Search for the cell housing the specified text and yield its [x, y] center coordinate. 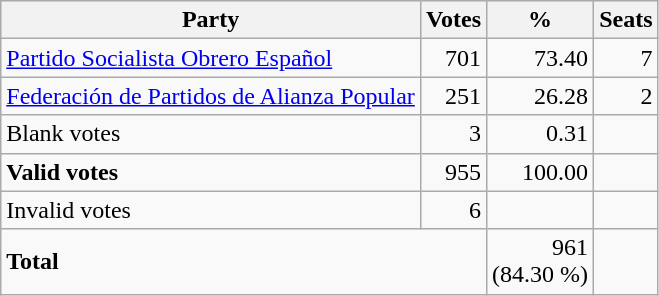
% [540, 20]
Blank votes [211, 134]
26.28 [540, 96]
73.40 [540, 58]
961(84.30 %) [540, 262]
Federación de Partidos de Alianza Popular [211, 96]
0.31 [540, 134]
Partido Socialista Obrero Español [211, 58]
2 [626, 96]
7 [626, 58]
Party [211, 20]
251 [453, 96]
Total [244, 262]
Seats [626, 20]
Invalid votes [211, 210]
3 [453, 134]
955 [453, 172]
6 [453, 210]
Votes [453, 20]
Valid votes [211, 172]
100.00 [540, 172]
701 [453, 58]
